Provide the (x, y) coordinate of the cell's center where the given text is located.  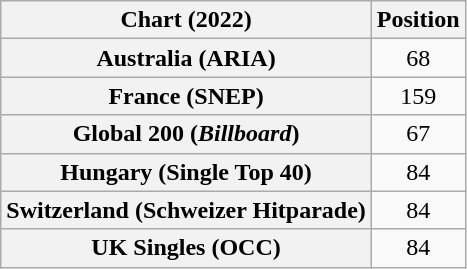
Hungary (Single Top 40) (186, 172)
Position (418, 20)
68 (418, 58)
France (SNEP) (186, 96)
67 (418, 134)
Switzerland (Schweizer Hitparade) (186, 210)
159 (418, 96)
Global 200 (Billboard) (186, 134)
Australia (ARIA) (186, 58)
UK Singles (OCC) (186, 248)
Chart (2022) (186, 20)
